Return the (x, y) coordinate for the center point of the cell that contains the specified text.  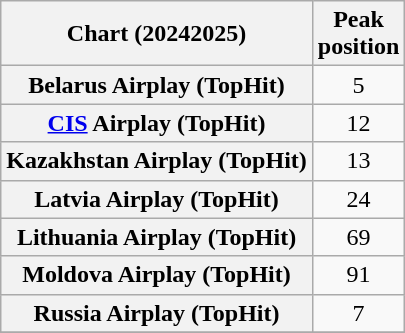
Lithuania Airplay (TopHit) (157, 237)
91 (358, 275)
Latvia Airplay (TopHit) (157, 199)
Moldova Airplay (TopHit) (157, 275)
CIS Airplay (TopHit) (157, 123)
13 (358, 161)
Russia Airplay (TopHit) (157, 313)
69 (358, 237)
Peakposition (358, 34)
24 (358, 199)
Kazakhstan Airplay (TopHit) (157, 161)
Belarus Airplay (TopHit) (157, 85)
12 (358, 123)
7 (358, 313)
5 (358, 85)
Chart (20242025) (157, 34)
